Pinpoint the cell where the given text exists, returning its [x, y] midpoint coordinate. 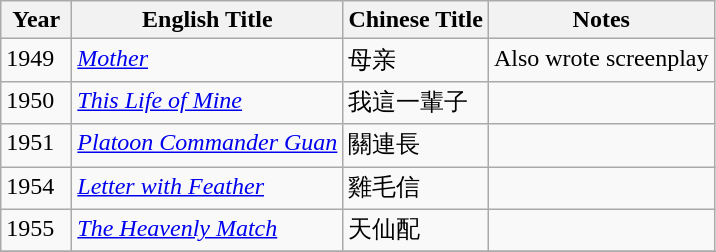
雞毛信 [416, 188]
我這一輩子 [416, 102]
1950 [36, 102]
Notes [601, 20]
Platoon Commander Guan [208, 146]
English Title [208, 20]
1955 [36, 230]
Also wrote screenplay [601, 60]
1949 [36, 60]
Letter with Feather [208, 188]
Mother [208, 60]
Chinese Title [416, 20]
1954 [36, 188]
天仙配 [416, 230]
Year [36, 20]
母亲 [416, 60]
The Heavenly Match [208, 230]
This Life of Mine [208, 102]
1951 [36, 146]
關連長 [416, 146]
